Determine the [x, y] coordinate at the center of the cell enclosing the given text.  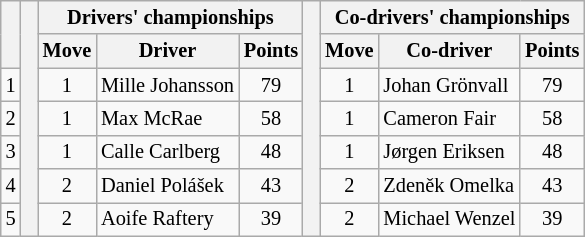
Daniel Polášek [168, 186]
Michael Wenzel [449, 219]
Cameron Fair [449, 118]
3 [11, 152]
5 [11, 219]
Max McRae [168, 118]
Co-drivers' championships [452, 17]
Mille Johansson [168, 85]
Aoife Raftery [168, 219]
Driver [168, 51]
4 [11, 186]
Jørgen Eriksen [449, 152]
Co-driver [449, 51]
Calle Carlberg [168, 152]
Zdeněk Omelka [449, 186]
Drivers' championships [170, 17]
Johan Grönvall [449, 85]
